Pinpoint the cell where the given text exists, returning its (x, y) midpoint coordinate. 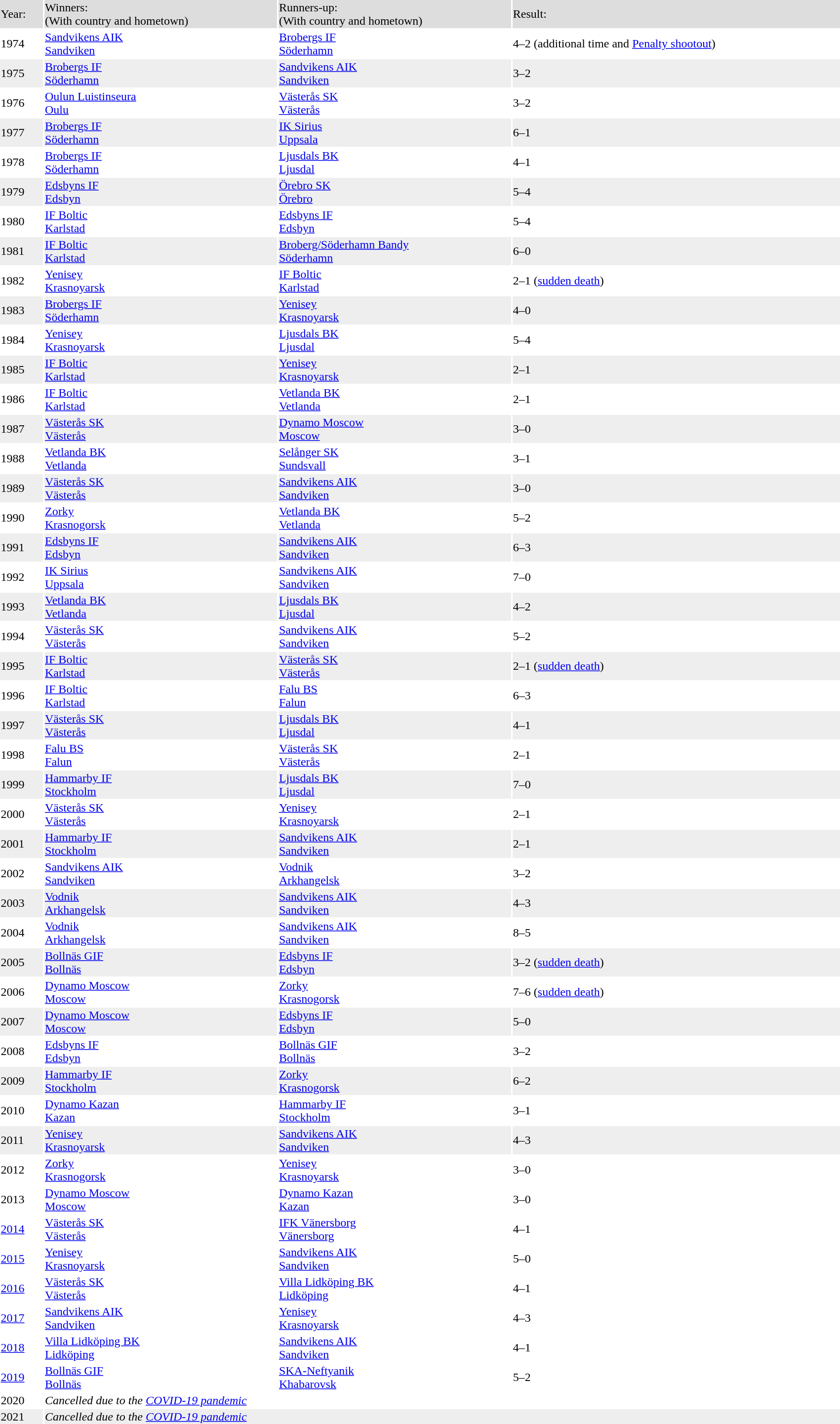
2002 (22, 873)
2008 (22, 1051)
1989 (22, 488)
2019 (22, 1377)
1982 (22, 281)
Broberg/Söderhamn Bandy Söderhamn (394, 251)
1981 (22, 251)
1987 (22, 429)
2007 (22, 1021)
Oulun Luistinseura Oulu (161, 103)
2020 (22, 1400)
1992 (22, 577)
7–6 (sudden death) (676, 992)
1980 (22, 221)
1974 (22, 43)
2016 (22, 1288)
1998 (22, 755)
6–2 (676, 1081)
1985 (22, 369)
Winners:(With country and hometown) (161, 14)
2004 (22, 933)
1991 (22, 547)
SKA-Neftyanik Khabarovsk (394, 1377)
8–5 (676, 933)
1988 (22, 458)
1990 (22, 518)
1984 (22, 340)
1978 (22, 162)
2015 (22, 1259)
1983 (22, 310)
Year: (22, 14)
Runners-up:(With country and hometown) (394, 14)
1993 (22, 607)
2003 (22, 903)
2014 (22, 1229)
Örebro SK Örebro (394, 192)
1997 (22, 725)
2011 (22, 1140)
1986 (22, 399)
2017 (22, 1318)
2010 (22, 1110)
1994 (22, 636)
6–1 (676, 132)
Selånger SK Sundsvall (394, 458)
3–2 (sudden death) (676, 962)
IFK Vänersborg Vänersborg (394, 1229)
2006 (22, 992)
2021 (22, 1417)
1999 (22, 784)
1996 (22, 695)
2012 (22, 1170)
1976 (22, 103)
2001 (22, 844)
1995 (22, 666)
1979 (22, 192)
2013 (22, 1199)
2000 (22, 814)
2009 (22, 1081)
6–0 (676, 251)
2005 (22, 962)
4–0 (676, 310)
4–2 (676, 607)
2018 (22, 1347)
1977 (22, 132)
Result: (676, 14)
4–2 (additional time and Penalty shootout) (676, 43)
1975 (22, 73)
